Return [X, Y] of the center of cell containing provided text 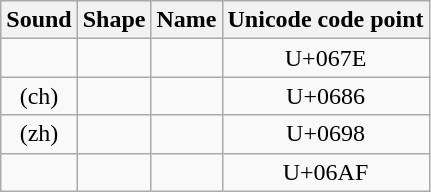
Shape [114, 20]
(ch) [39, 96]
Sound [39, 20]
Unicode code point [326, 20]
Name [186, 20]
U+0698 [326, 134]
U+0686 [326, 96]
U+067E [326, 58]
U+06AF [326, 172]
(zh) [39, 134]
